Search for the cell housing the specified text and yield its (x, y) center coordinate. 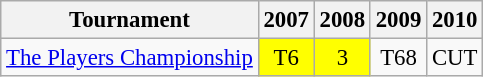
2007 (286, 20)
T68 (398, 58)
2008 (342, 20)
The Players Championship (130, 58)
2009 (398, 20)
3 (342, 58)
T6 (286, 58)
2010 (455, 20)
CUT (455, 58)
Tournament (130, 20)
